Determine the (x, y) coordinate at the center of the cell enclosing the given text.  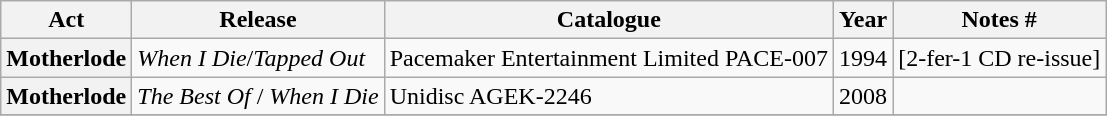
Release (258, 20)
[2-fer-1 CD re-issue] (1000, 58)
2008 (864, 96)
Pacemaker Entertainment Limited PACE-007 (608, 58)
Unidisc AGEK-2246 (608, 96)
Notes # (1000, 20)
1994 (864, 58)
The Best Of / When I Die (258, 96)
When I Die/Tapped Out (258, 58)
Year (864, 20)
Act (66, 20)
Catalogue (608, 20)
